From the cell containing the given text, extract its center point as (X, Y) coordinate. 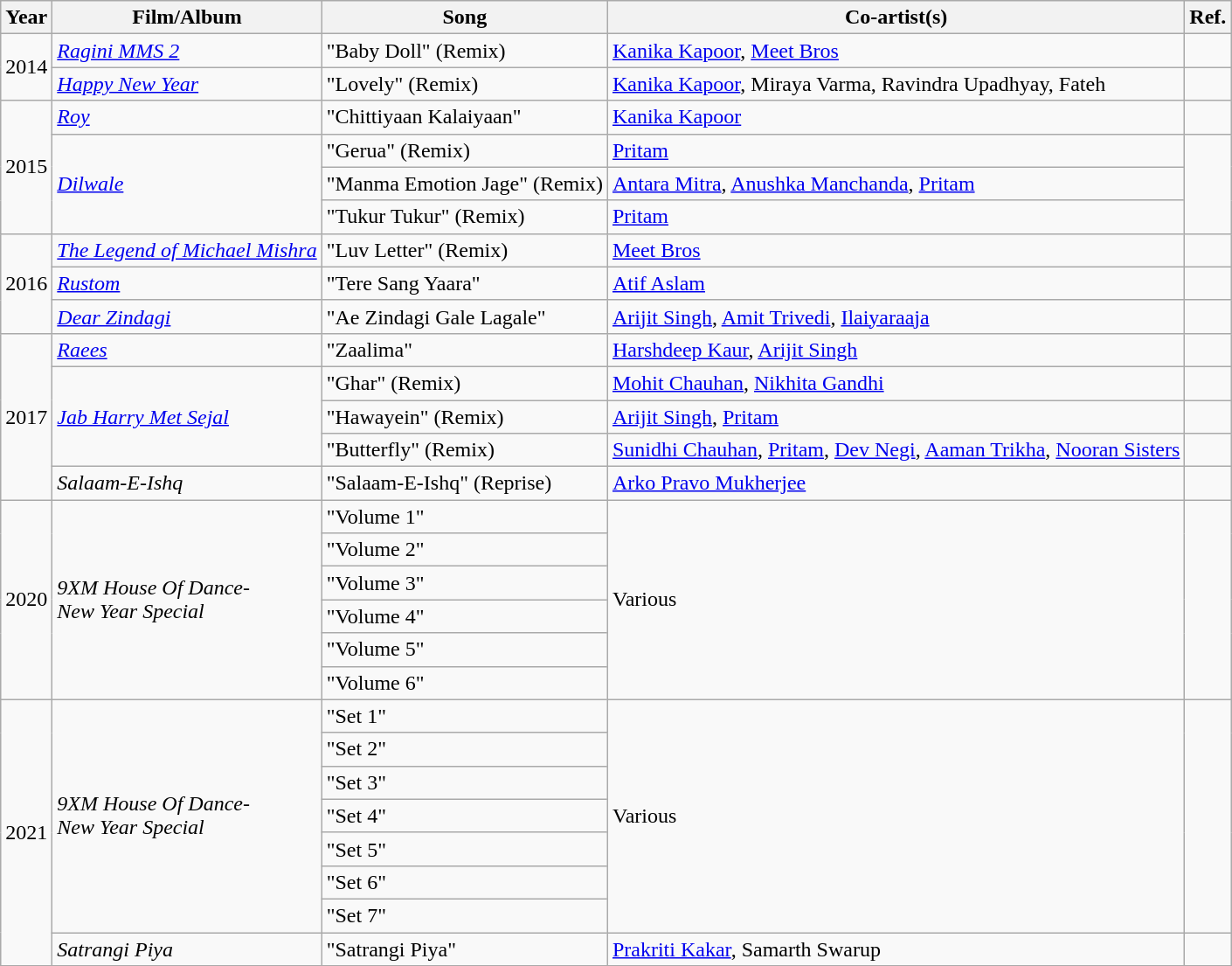
"Set 2" (465, 749)
Kanika Kapoor, Meet Bros (896, 51)
"Ae Zindagi Gale Lagale" (465, 316)
Dilwale (187, 184)
"Volume 3" (465, 583)
Year (26, 17)
Ragini MMS 2 (187, 51)
Meet Bros (896, 250)
"Gerua" (Remix) (465, 150)
2017 (26, 416)
Arko Pravo Mukherjee (896, 483)
"Set 4" (465, 816)
"Luv Letter" (Remix) (465, 250)
Kanika Kapoor (896, 117)
"Set 1" (465, 716)
"Tukur Tukur" (Remix) (465, 217)
2015 (26, 167)
Arijit Singh, Amit Trivedi, Ilaiyaraaja (896, 316)
"Volume 1" (465, 517)
"Set 3" (465, 782)
Ref. (1208, 17)
Sunidhi Chauhan, Pritam, Dev Negi, Aaman Trikha, Nooran Sisters (896, 450)
"Volume 5" (465, 650)
Film/Album (187, 17)
Atif Aslam (896, 283)
Happy New Year (187, 84)
"Volume 4" (465, 616)
Arijit Singh, Pritam (896, 417)
"Butterfly" (Remix) (465, 450)
"Satrangi Piya" (465, 949)
Jab Harry Met Sejal (187, 416)
"Set 5" (465, 849)
Raees (187, 350)
"Set 7" (465, 915)
Dear Zindagi (187, 316)
"Hawayein" (Remix) (465, 417)
2016 (26, 283)
"Salaam-E-Ishq" (Reprise) (465, 483)
"Zaalima" (465, 350)
Co-artist(s) (896, 17)
"Volume 2" (465, 550)
2021 (26, 832)
"Baby Doll" (Remix) (465, 51)
Kanika Kapoor, Miraya Varma, Ravindra Upadhyay, Fateh (896, 84)
Harshdeep Kaur, Arijit Singh (896, 350)
Rustom (187, 283)
Roy (187, 117)
"Lovely" (Remix) (465, 84)
Mohit Chauhan, Nikhita Gandhi (896, 383)
"Tere Sang Yaara" (465, 283)
Salaam-E-Ishq (187, 483)
"Manma Emotion Jage" (Remix) (465, 184)
The Legend of Michael Mishra (187, 250)
Song (465, 17)
2014 (26, 67)
2020 (26, 600)
"Ghar" (Remix) (465, 383)
Prakriti Kakar, Samarth Swarup (896, 949)
"Volume 6" (465, 683)
Antara Mitra, Anushka Manchanda, Pritam (896, 184)
Satrangi Piya (187, 949)
"Set 6" (465, 882)
"Chittiyaan Kalaiyaan" (465, 117)
